Output the [X, Y] coordinate of the center of the cell containing the given text.  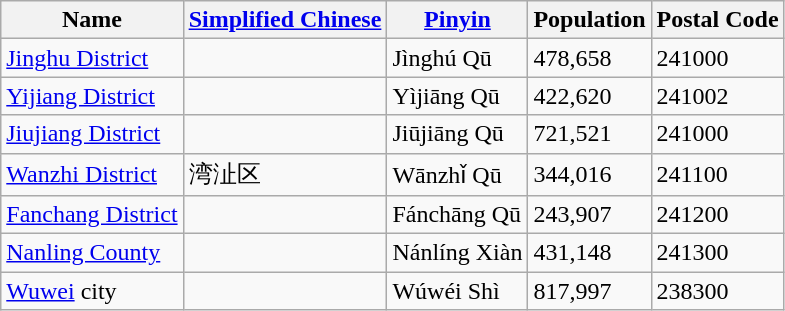
241200 [718, 215]
Fánchāng Qū [458, 215]
431,148 [590, 253]
344,016 [590, 174]
238300 [718, 291]
721,521 [590, 134]
Population [590, 20]
Wúwéi Shì [458, 291]
Wuwei city [92, 291]
241002 [718, 96]
Jìnghú Qū [458, 58]
Nanling County [92, 253]
Jinghu District [92, 58]
Simplified Chinese [285, 20]
241300 [718, 253]
湾沚区 [285, 174]
Jiūjiāng Qū [458, 134]
Postal Code [718, 20]
Wanzhi District [92, 174]
817,997 [590, 291]
Wānzhǐ Qū [458, 174]
Yijiang District [92, 96]
Name [92, 20]
Pinyin [458, 20]
241100 [718, 174]
Fanchang District [92, 215]
Jiujiang District [92, 134]
Yìjiāng Qū [458, 96]
478,658 [590, 58]
243,907 [590, 215]
422,620 [590, 96]
Nánlíng Xiàn [458, 253]
